Identify which cell holds the provided text, then report its (x, y) central coordinate. 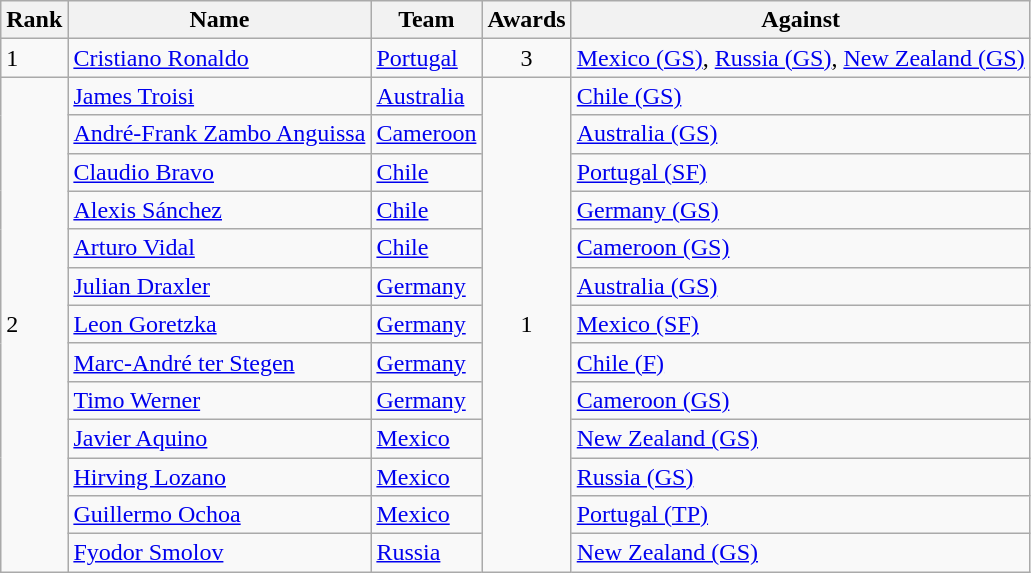
Julian Draxler (220, 286)
Portugal (TP) (800, 515)
Hirving Lozano (220, 477)
Russia (GS) (800, 477)
Name (220, 20)
Claudio Bravo (220, 172)
Rank (34, 20)
Portugal (426, 58)
James Troisi (220, 96)
3 (526, 58)
Fyodor Smolov (220, 553)
Awards (526, 20)
2 (34, 324)
Team (426, 20)
Chile (F) (800, 362)
Russia (426, 553)
Germany (GS) (800, 210)
Australia (426, 96)
Marc-André ter Stegen (220, 362)
Cristiano Ronaldo (220, 58)
Chile (GS) (800, 96)
Against (800, 20)
Cameroon (426, 134)
Javier Aquino (220, 438)
Guillermo Ochoa (220, 515)
Mexico (GS), Russia (GS), New Zealand (GS) (800, 58)
Alexis Sánchez (220, 210)
André-Frank Zambo Anguissa (220, 134)
Leon Goretzka (220, 324)
Arturo Vidal (220, 248)
Mexico (SF) (800, 324)
Portugal (SF) (800, 172)
Timo Werner (220, 400)
